Determine the (x, y) coordinate at the center of the cell enclosing the given text.  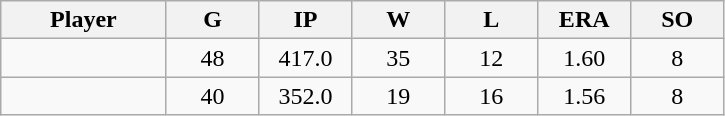
1.56 (584, 96)
L (492, 20)
19 (398, 96)
IP (306, 20)
352.0 (306, 96)
35 (398, 58)
ERA (584, 20)
417.0 (306, 58)
SO (678, 20)
1.60 (584, 58)
G (212, 20)
12 (492, 58)
Player (84, 20)
16 (492, 96)
48 (212, 58)
W (398, 20)
40 (212, 96)
